Capture the cell that displays the provided text and extract its [X, Y] central coordinate. 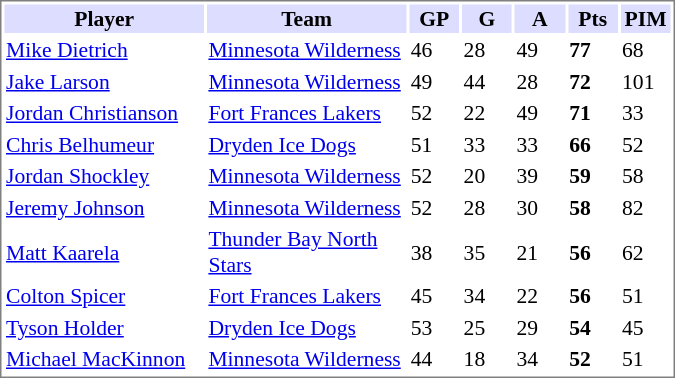
38 [434, 252]
G [487, 18]
18 [487, 359]
Thunder Bay North Stars [306, 252]
Team [306, 18]
PIM [646, 18]
39 [540, 176]
20 [487, 176]
77 [593, 50]
Player [104, 18]
101 [646, 82]
GP [434, 18]
Jordan Christianson [104, 113]
62 [646, 252]
82 [646, 208]
Jake Larson [104, 82]
Matt Kaarela [104, 252]
25 [487, 328]
Tyson Holder [104, 328]
59 [593, 176]
71 [593, 113]
Colton Spicer [104, 296]
72 [593, 82]
Michael MacKinnon [104, 359]
Jeremy Johnson [104, 208]
Chris Belhumeur [104, 144]
54 [593, 328]
Mike Dietrich [104, 50]
Pts [593, 18]
30 [540, 208]
46 [434, 50]
66 [593, 144]
53 [434, 328]
A [540, 18]
68 [646, 50]
Jordan Shockley [104, 176]
21 [540, 252]
29 [540, 328]
35 [487, 252]
